Detect which cell encompasses the target text, then output its [X, Y] center coordinate. 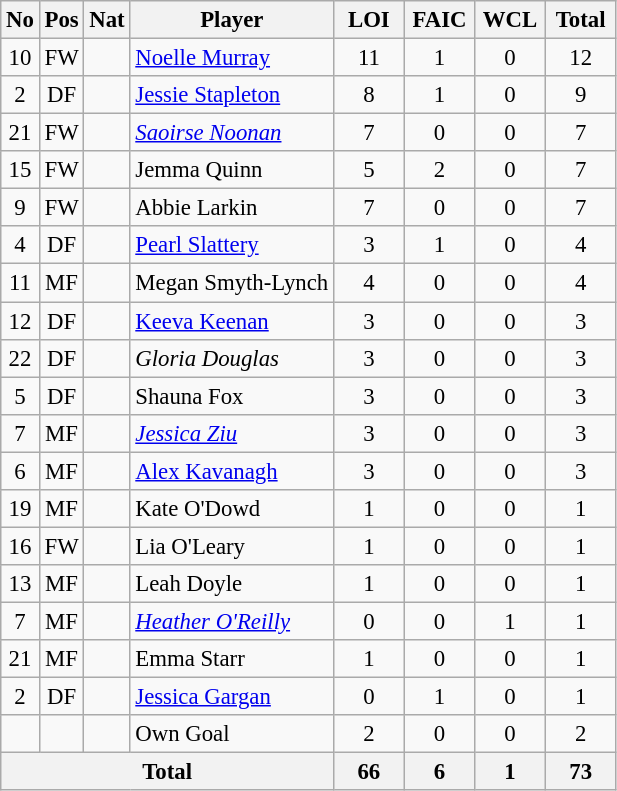
19 [20, 509]
66 [370, 772]
Nat [107, 20]
Player [232, 20]
Lia O'Leary [232, 546]
8 [370, 95]
Jemma Quinn [232, 170]
No [20, 20]
Saoirse Noonan [232, 133]
Leah Doyle [232, 584]
Own Goal [232, 734]
Heather O'Reilly [232, 621]
Jessica Gargan [232, 697]
Pearl Slattery [232, 245]
Jessie Stapleton [232, 95]
Abbie Larkin [232, 208]
Gloria Douglas [232, 358]
Keeva Keenan [232, 321]
WCL [510, 20]
22 [20, 358]
16 [20, 546]
Emma Starr [232, 659]
10 [20, 58]
Megan Smyth-Lynch [232, 283]
13 [20, 584]
Noelle Murray [232, 58]
Shauna Fox [232, 396]
Alex Kavanagh [232, 471]
FAIC [440, 20]
73 [580, 772]
LOI [370, 20]
Jessica Ziu [232, 433]
Kate O'Dowd [232, 509]
Pos [62, 20]
15 [20, 170]
